For the text-containing cell, return its midpoint in [x, y] coordinate format. 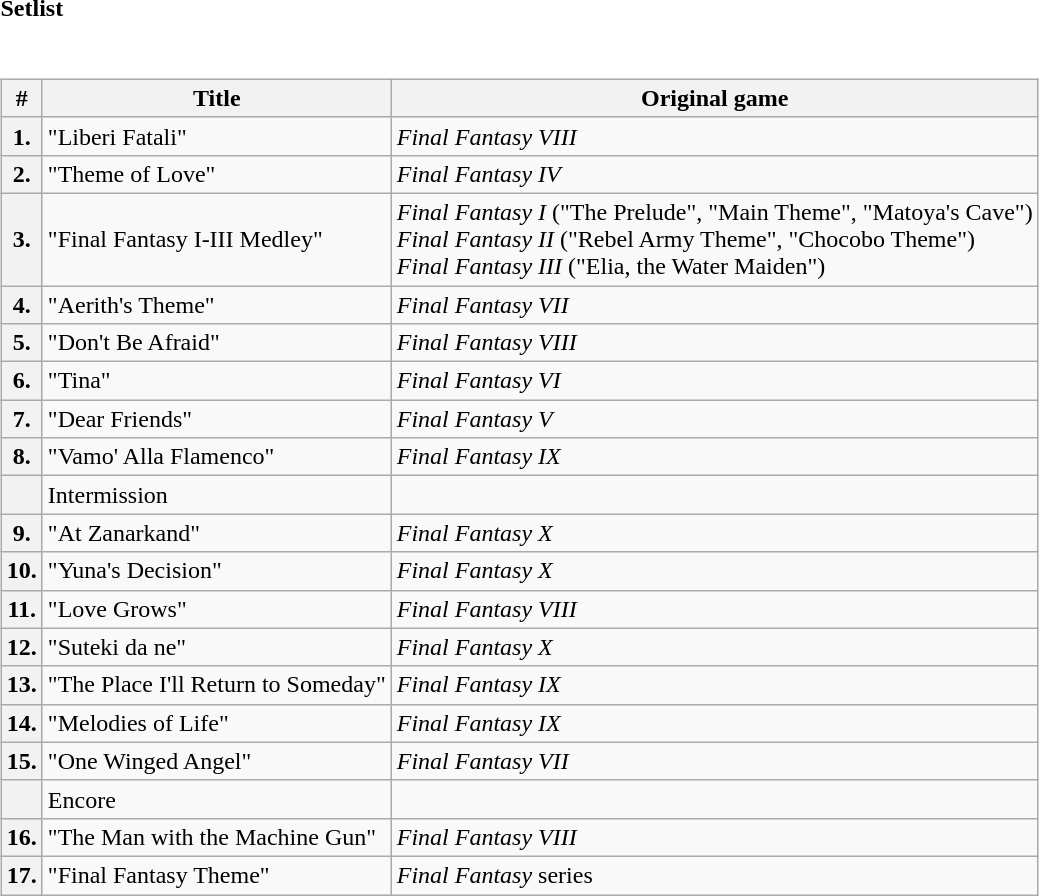
10. [22, 571]
"Theme of Love" [216, 174]
# [22, 98]
"Dear Friends" [216, 419]
"One Winged Angel" [216, 761]
"Yuna's Decision" [216, 571]
"Liberi Fatali" [216, 136]
8. [22, 457]
"Vamo' Alla Flamenco" [216, 457]
3. [22, 239]
"The Place I'll Return to Someday" [216, 685]
5. [22, 343]
"Final Fantasy I-III Medley" [216, 239]
"At Zanarkand" [216, 533]
"Love Grows" [216, 609]
Final Fantasy IV [714, 174]
6. [22, 381]
"Final Fantasy Theme" [216, 875]
2. [22, 174]
Intermission [216, 495]
Final Fantasy V [714, 419]
"Tina" [216, 381]
"Suteki da ne" [216, 647]
7. [22, 419]
"The Man with the Machine Gun" [216, 837]
Title [216, 98]
11. [22, 609]
"Melodies of Life" [216, 723]
17. [22, 875]
16. [22, 837]
Final Fantasy VI [714, 381]
"Aerith's Theme" [216, 305]
9. [22, 533]
4. [22, 305]
1. [22, 136]
"Don't Be Afraid" [216, 343]
13. [22, 685]
Encore [216, 799]
15. [22, 761]
12. [22, 647]
14. [22, 723]
Final Fantasy series [714, 875]
Original game [714, 98]
